Locate the cell with the specified text and output its [x, y] center coordinate. 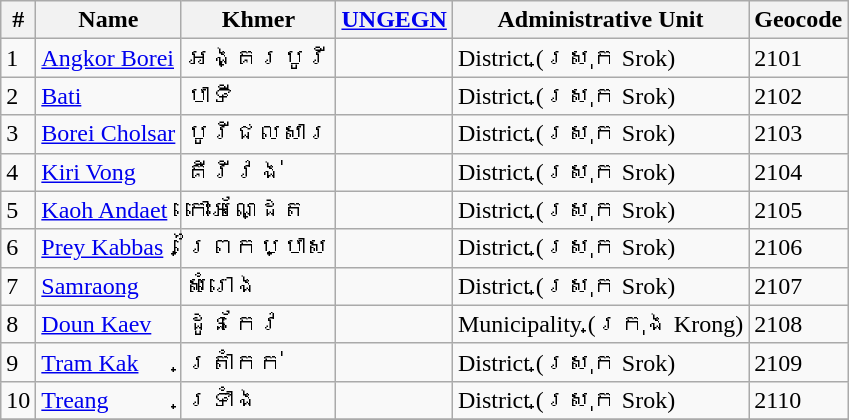
2108 [798, 324]
2105 [798, 210]
Borei Cholsar [108, 134]
7 [18, 286]
4 [18, 172]
បាទី [258, 96]
Khmer [258, 20]
2104 [798, 172]
Angkor Borei [108, 58]
បូរីជលសារ [258, 134]
Municipality (ក្រុង Krong) [600, 324]
Prey Kabbas [108, 248]
2103 [798, 134]
1 [18, 58]
3 [18, 134]
10 [18, 400]
សំរោង [258, 286]
Samraong [108, 286]
6 [18, 248]
2 [18, 96]
2106 [798, 248]
Treang [108, 400]
Bati [108, 96]
8 [18, 324]
Kiri Vong [108, 172]
Tram Kak [108, 362]
អង្គរបូរី [258, 58]
ទ្រាំង [258, 400]
5 [18, 210]
# [18, 20]
កោះអណ្ដែត [258, 210]
ត្រាំកក់ [258, 362]
2110 [798, 400]
ព្រៃកប្បាស [258, 248]
UNGEGN [394, 20]
Geocode [798, 20]
Administrative Unit [600, 20]
គីរីវង់ [258, 172]
ដូនកែវ [258, 324]
2107 [798, 286]
2109 [798, 362]
Kaoh Andaet [108, 210]
9 [18, 362]
2101 [798, 58]
2102 [798, 96]
Doun Kaev [108, 324]
Name [108, 20]
